Detect which cell encompasses the target text, then output its [X, Y] center coordinate. 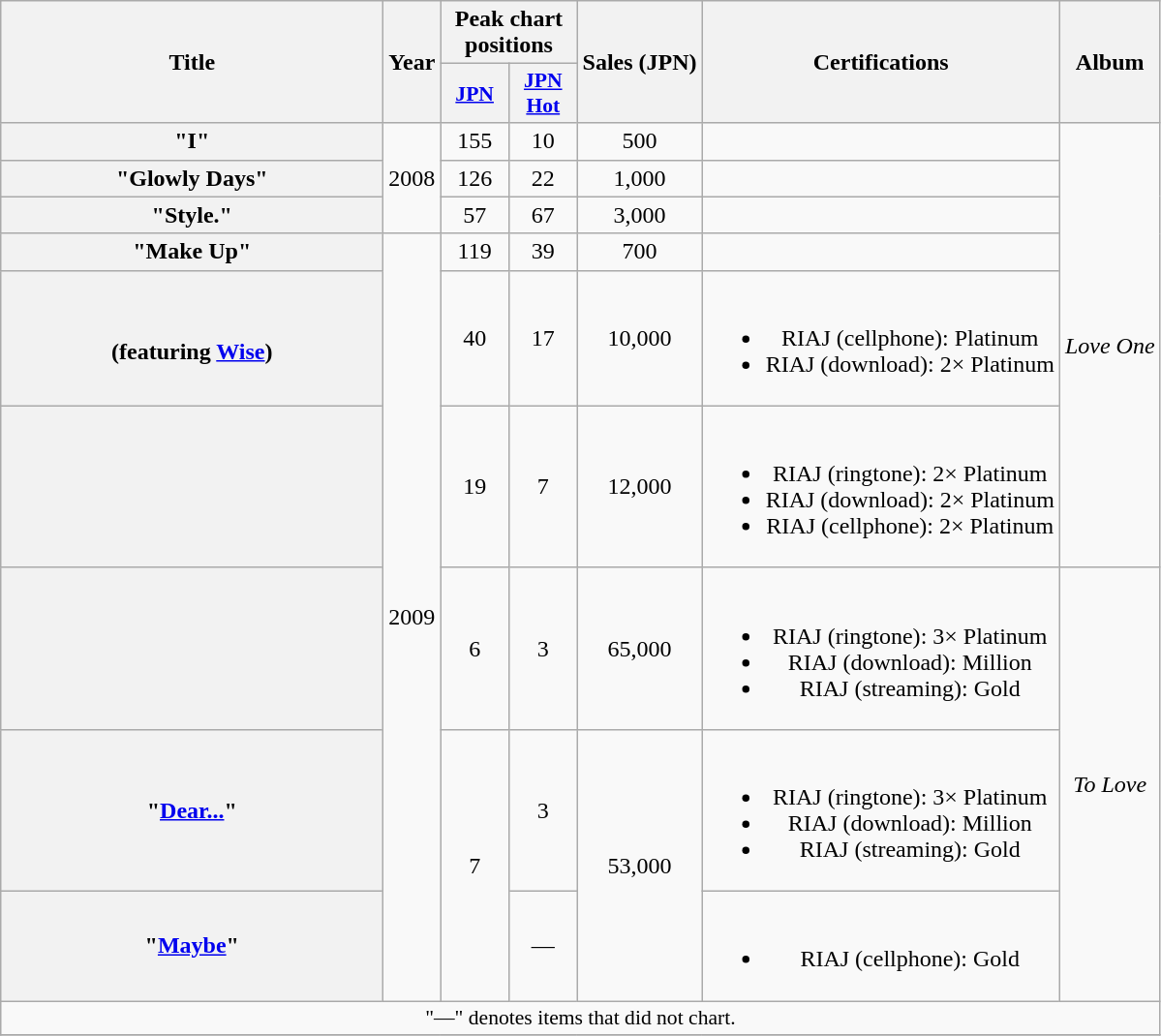
17 [542, 338]
Sales (JPN) [639, 62]
"Style." [192, 215]
57 [474, 215]
"I" [192, 141]
40 [474, 338]
Love One [1110, 345]
3,000 [639, 215]
Title [192, 62]
500 [639, 141]
"Make Up" [192, 252]
"Glowly Days" [192, 178]
JPN Hot [542, 93]
119 [474, 252]
2008 [412, 178]
22 [542, 178]
19 [474, 486]
Year [412, 62]
(featuring Wise) [192, 338]
2009 [412, 617]
6 [474, 649]
126 [474, 178]
RIAJ (cellphone): PlatinumRIAJ (download): 2× Platinum [881, 338]
53,000 [639, 865]
"Maybe" [192, 945]
155 [474, 141]
Peak chart positions [509, 33]
700 [639, 252]
"Dear..." [192, 809]
Album [1110, 62]
— [542, 945]
RIAJ (cellphone): Gold [881, 945]
67 [542, 215]
10,000 [639, 338]
39 [542, 252]
RIAJ (ringtone): 2× PlatinumRIAJ (download): 2× PlatinumRIAJ (cellphone): 2× Platinum [881, 486]
10 [542, 141]
1,000 [639, 178]
65,000 [639, 649]
12,000 [639, 486]
JPN [474, 93]
Certifications [881, 62]
To Love [1110, 784]
"—" denotes items that did not chart. [581, 1019]
